Output the [x, y] coordinate of the center of the cell containing the given text.  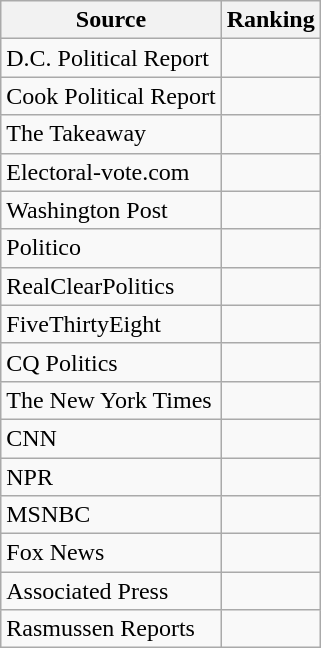
Fox News [111, 553]
NPR [111, 477]
Cook Political Report [111, 96]
Rasmussen Reports [111, 629]
Politico [111, 248]
Ranking [270, 20]
The New York Times [111, 400]
CQ Politics [111, 362]
RealClearPolitics [111, 286]
D.C. Political Report [111, 58]
Washington Post [111, 210]
Associated Press [111, 591]
CNN [111, 438]
Electoral-vote.com [111, 172]
MSNBC [111, 515]
Source [111, 20]
The Takeaway [111, 134]
FiveThirtyEight [111, 324]
